Locate the cell with the specified text and output its (X, Y) center coordinate. 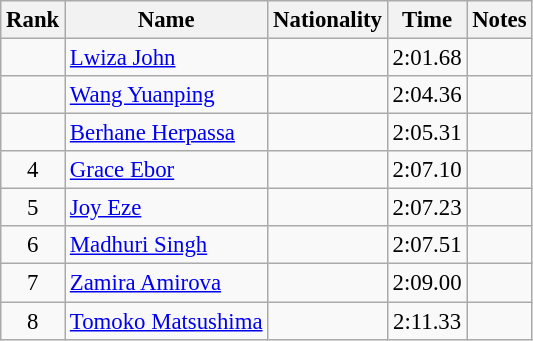
2:01.68 (427, 58)
2:11.33 (427, 321)
2:07.10 (427, 170)
2:05.31 (427, 133)
Madhuri Singh (166, 245)
Joy Eze (166, 208)
4 (33, 170)
Name (166, 20)
8 (33, 321)
Nationality (328, 20)
2:07.23 (427, 208)
Time (427, 20)
7 (33, 283)
Rank (33, 20)
Zamira Amirova (166, 283)
Tomoko Matsushima (166, 321)
Lwiza John (166, 58)
Notes (500, 20)
Grace Ebor (166, 170)
Wang Yuanping (166, 95)
2:04.36 (427, 95)
Berhane Herpassa (166, 133)
6 (33, 245)
5 (33, 208)
2:07.51 (427, 245)
2:09.00 (427, 283)
